Detect which cell encompasses the target text, then output its (X, Y) center coordinate. 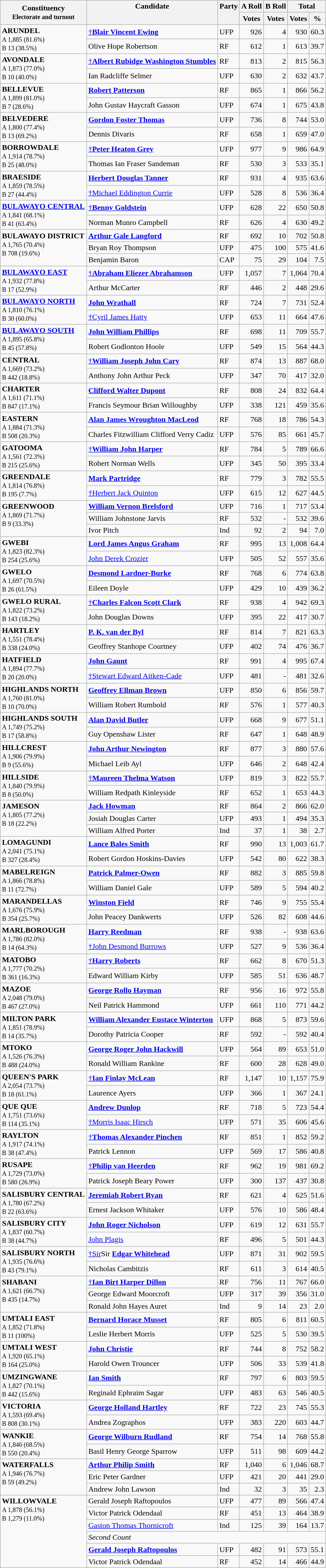
43.7 (317, 76)
767 (298, 1282)
William Robert Rumbold (152, 705)
EASTERNA 1,884 (71.3%)B 508 (20.3%) (43, 427)
61.7 (317, 844)
856 (298, 690)
60.3 (317, 32)
718 (251, 1108)
†Blair Vincent Ewing (152, 32)
47.0 (317, 134)
Anthony John Arthur Peck (152, 376)
A Roll (251, 6)
Desmond Lardner-Burke (152, 573)
38.9 (317, 1513)
29.0 (317, 1477)
†SirSir Edgar Whitehead (152, 1254)
100 (276, 248)
56.3 (317, 61)
Ivor Pitch (152, 530)
594 (298, 888)
†Cyril James Hatty (152, 317)
BELVEDEREA 1,800 (77.4%)B 13 (69.2%) (43, 127)
Edward William Kirby (152, 976)
SALISBURY CITYA 1,837 (60.7%)B 38 (44.7%) (43, 1232)
John Gustav Haycraft Gasson (152, 105)
Jack Howman (152, 806)
774 (298, 573)
493 (251, 818)
2.3 (317, 1489)
59.7 (317, 690)
59.8 (317, 873)
43.8 (317, 105)
John Wrathall (152, 303)
625 (298, 1195)
670 (298, 961)
811 (298, 1319)
448 (298, 288)
347 (251, 376)
George Wilburn Rudland (152, 1437)
902 (298, 1254)
664 (298, 317)
B Roll (276, 6)
59.2 (317, 1137)
38.3 (317, 858)
John Peacey Dankwerts (152, 917)
528 (251, 193)
877 (251, 749)
47.6 (317, 317)
542 (251, 858)
646 (251, 764)
WILLOWVALEA 1,878 (56.1%)B 1,279 (11.0%) (43, 1531)
986 (298, 149)
54.3 (317, 420)
Lord James Angus Graham (152, 544)
JAMESONA 1,805 (77.2%)B 18 (22.2%) (43, 818)
Ronald William Rankine (152, 1063)
59.6 (317, 1019)
1,003 (298, 844)
603 (298, 1422)
885 (298, 873)
40.2 (317, 888)
†Charles Falcon Scott Clark (152, 602)
29.6 (317, 288)
851 (251, 1137)
1,064 (298, 273)
HARTLEYA 1,551 (78.4%)B 338 (24.0%) (43, 639)
% (317, 18)
Harold Owen Trouncer (152, 1363)
Gaston Thomas Thornicroft (152, 1525)
745 (298, 1407)
Neil Patrick Hammond (152, 1005)
815 (298, 61)
Alan David Butler (152, 720)
990 (251, 844)
609 (298, 1451)
887 (298, 361)
CAP (228, 260)
2.0 (317, 1306)
Bryan Roy Thompson (152, 248)
525 (251, 1334)
Patrick Lennon (152, 1151)
ConstituencyElectorate and turnout (43, 12)
972 (298, 990)
74 (276, 646)
John Arthur Newington (152, 749)
SALISBURY CENTRALA 1,780 (67.2%)B 22 (63.6%) (43, 1203)
647 (251, 734)
BORROWDALEA 1,914 (78.7%)B 25 (48.0%) (43, 156)
†Maureen Thelma Watson (152, 778)
Ian Smith (152, 1378)
MARANDELLASA 1,676 (75.9%)B 354 (25.7%) (43, 910)
Reginald Ephraim Sagar (152, 1393)
868 (251, 1019)
68.7 (317, 1465)
P. K. van der Byl (152, 632)
Patrick Joseph Beary Power (152, 1181)
611 (251, 1269)
Thomas Ian Fraser Sandeman (152, 164)
439 (298, 588)
731 (298, 303)
220 (276, 1422)
615 (251, 493)
29 (276, 260)
622 (298, 858)
Robert Gordon Hoskins-Davies (152, 858)
874 (251, 361)
746 (251, 902)
†Philip van Heerden (152, 1166)
Clifford Walter Dupont (152, 390)
Dennis Divaris (152, 134)
585 (251, 976)
GWELO RURALA 1,822 (73.2%)B 143 (18.2%) (43, 610)
1,057 (251, 273)
49.0 (317, 1063)
631 (298, 1225)
608 (298, 917)
779 (251, 478)
864 (251, 806)
338 (251, 405)
69.3 (317, 602)
44.6 (317, 917)
80 (276, 858)
464 (298, 1513)
871 (251, 1254)
808 (251, 390)
121 (276, 405)
45.7 (317, 434)
Bernard Horace Musset (152, 1319)
William Alfred Porter (152, 830)
935 (298, 178)
852 (298, 1137)
†Michael Eddington Currie (152, 193)
†Ian Finlay McLean (152, 1078)
873 (298, 1019)
41.6 (317, 248)
621 (251, 1195)
675 (298, 105)
Andrew Dunlop (152, 1108)
865 (251, 90)
†Ian Birt Harper Dillon (152, 1282)
Ernest Jackson Whitaker (152, 1210)
56.2 (317, 90)
John Gaunt (152, 661)
613 (298, 46)
17 (276, 1151)
BULAWAYO EASTA 1,932 (77.8%)B 17 (52.9%) (43, 281)
366 (251, 1093)
HIGHLANDS SOUTHA 1,749 (75.2%)B 17 (58.8%) (43, 727)
48.7 (317, 976)
709 (298, 332)
Patrick Palmer-Owen (152, 873)
66.6 (317, 449)
William Daniel Gale (152, 888)
HIGHLANDS NORTHA 1,760 (81.0%)B 10 (70.0%) (43, 697)
Party (228, 12)
1,008 (298, 544)
GREENWOODA 1,869 (71.7%)B 9 (33.3%) (43, 518)
†Albert Rubidge Washington Stumbles (152, 61)
40.4 (317, 1034)
771 (298, 1005)
QUEEN'S PARKA 2,054 (73.7%)B 18 (61.1%) (43, 1085)
803 (298, 1378)
Basil Henry George Sparrow (152, 1451)
626 (251, 222)
Olive Hope Robertson (152, 46)
30.7 (317, 617)
786 (298, 420)
882 (251, 873)
832 (298, 390)
BULAWAYO DISTRICTA 1,765 (70.4%)B 708 (19.6%) (43, 248)
William Alexander Eustace Winterton (152, 1019)
300 (251, 1181)
614 (298, 1269)
977 (251, 149)
33.4 (317, 464)
HILLSIDEA 1,840 (79.9%)B 8 (50.0%) (43, 786)
110 (276, 1005)
754 (251, 1437)
47.4 (317, 1501)
WATERFALLSA 1,946 (76.7%)B 59 (49.2%) (43, 1477)
†William Joseph John Cary (152, 361)
LOMAGUNDIA 2,041 (75.1%)B 327 (28.4%) (43, 851)
674 (251, 105)
53.0 (317, 120)
82 (276, 917)
16 (276, 990)
724 (251, 303)
Charles Fitzwilliam Clifford Verry Cadiz (152, 434)
51.1 (317, 720)
402 (251, 646)
32.0 (317, 376)
Andrew John Lawson (152, 1489)
Leslie Herbert Morris (152, 1334)
2.7 (317, 830)
George Edward Moorcroft (152, 1294)
†Thomas Alexander Pinchen (152, 1137)
William Johnstone Jarvis (152, 518)
356 (298, 1294)
437 (298, 1181)
533 (298, 164)
24 (276, 390)
496 (251, 1239)
716 (251, 506)
452 (251, 1562)
814 (251, 632)
850 (251, 690)
104 (298, 260)
35.3 (317, 818)
956 (251, 990)
476 (298, 646)
70 (276, 376)
784 (251, 449)
539 (298, 1363)
446 (251, 288)
51.6 (317, 1195)
†John Desmond Burrows (152, 946)
7.0 (317, 530)
39.7 (317, 46)
164 (298, 1525)
49.2 (317, 222)
64.9 (317, 149)
WANKIEA 1,846 (68.5%)B 550 (20.4%) (43, 1444)
506 (251, 1363)
Eileen Doyle (152, 588)
Total (307, 6)
606 (298, 1122)
441 (298, 1477)
698 (251, 332)
92 (251, 530)
GWELOA 1,697 (70.5%)B 26 (61.5%) (43, 580)
†Peter Heaton Grey (152, 149)
William Vernon Brelsford (152, 506)
51.0 (317, 1049)
55.5 (317, 478)
1,046 (298, 1465)
John Roger Nicholson (152, 1225)
125 (251, 1525)
662 (251, 961)
Arthur Gale Langford (152, 235)
37 (251, 830)
482 (251, 1550)
58.2 (317, 1349)
42.4 (317, 764)
981 (298, 1166)
527 (251, 946)
Alan James Wroughton MacLeod (152, 420)
John Christie (152, 1349)
813 (251, 61)
UMTALI EASTA 1,852 (71.8%)B 11 (100%) (43, 1327)
652 (251, 793)
63.3 (317, 632)
962 (251, 1166)
931 (251, 178)
MAZOEA 2,048 (79.0%)B 467 (27.0%) (43, 997)
505 (251, 558)
632 (298, 76)
†Abraham Eliezer Abrahamson (152, 273)
Geoffrey Ellman Brown (152, 690)
40.8 (317, 1151)
John Plagis (152, 1239)
51 (276, 976)
797 (251, 1378)
477 (251, 1501)
557 (298, 558)
Jeremiah Robert Ryan (152, 1195)
68.0 (317, 361)
George Rollo Hayman (152, 990)
451 (251, 1513)
13.7 (317, 1525)
VICTORIAA 1,593 (69.4%)B 808 (30.1%) (43, 1415)
MILTON PARKA 1,851 (78.9%)B 14 (35.7%) (43, 1027)
36.7 (317, 646)
39.5 (317, 1334)
William Redpath Kinleyside (152, 793)
67.4 (317, 661)
55.4 (317, 902)
Francis Seymour Brian Willoughby (152, 405)
Benjamin Baron (152, 260)
32 (251, 1489)
483 (251, 1393)
Candidate (152, 12)
650 (298, 207)
880 (298, 749)
755 (298, 902)
62.0 (317, 806)
John Derek Crozier (152, 558)
75 (251, 260)
UMTALI WESTA 1,920 (65.1%)B 164 (25.0%) (43, 1356)
40.3 (317, 705)
345 (251, 464)
Robert Norman Wells (152, 464)
CENTRALA 1,669 (73.2%)B 442 (18.8%) (43, 368)
John William Phillips (152, 332)
George Holland Hartley (152, 1407)
BULAWAYO SOUTHA 1,895 (65.8%)B 45 (57.8%) (43, 339)
Laurence Ayers (152, 1093)
752 (298, 1349)
44.5 (317, 493)
51.3 (317, 961)
HILLCRESTA 1,906 (79.9%)B 9 (55.6%) (43, 756)
31 (276, 1254)
CHARTERA 1,611 (71.1%)B 847 (17.1%) (43, 398)
28 (276, 1063)
Mark Partridge (152, 478)
573 (298, 1550)
137 (276, 1181)
RUSAPEA 1,729 (73.0%)B 580 (26.9%) (43, 1173)
52 (276, 558)
†Harry Roberts (152, 961)
66.0 (317, 1282)
55.3 (317, 1407)
566 (298, 1501)
789 (298, 449)
52.4 (317, 303)
AVONDALEA 1,873 (77.0%)B 10 (40.0%) (43, 68)
Guy Openshaw Lister (152, 734)
Geoffrey Stanhope Courtney (152, 646)
MATOBOA 1,777 (70.2%)B 361 (16.3%) (43, 968)
†William John Harper (152, 449)
SHABANIA 1,621 (66.7%)B 435 (14.7%) (43, 1294)
MABELREIGNA 1,866 (78.8%)B 11 (72.7%) (43, 880)
549 (251, 346)
36.2 (317, 588)
32.6 (317, 675)
Gordon Foster Thomas (152, 120)
782 (298, 478)
930 (298, 32)
44.9 (317, 1562)
75.9 (317, 1078)
723 (298, 1108)
756 (251, 1282)
60.5 (317, 1319)
317 (251, 1294)
70.4 (317, 273)
48.4 (317, 1210)
†Stewart Edward Aitken-Cade (152, 675)
69.2 (317, 1166)
668 (251, 720)
429 (251, 588)
GREENDALEA 1,814 (76.8%)B 195 (7.7%) (43, 486)
BELLEVUEA 1,899 (81.0%)B 7 (28.6%) (43, 98)
19 (276, 1166)
991 (251, 661)
MARLBOROUGHA 1,786 (82.0%)B 14 (64.3%) (43, 939)
Josiah Douglas Carter (152, 818)
636 (298, 976)
Second Count (206, 1537)
63.8 (317, 573)
475 (251, 248)
821 (298, 632)
1,157 (298, 1078)
63 (276, 1393)
BRAESIDEA 1,859 (78.5%)B 27 (44.4%) (43, 185)
7.5 (317, 260)
942 (298, 602)
501 (298, 1239)
45.6 (317, 1122)
Dorothy Patricia Cooper (152, 1034)
Arthur McCarter (152, 288)
421 (251, 1477)
571 (251, 1122)
717 (298, 506)
George Roger John Hackwill (152, 1049)
702 (298, 235)
24.1 (317, 1093)
Ian Radcliffe Selmer (152, 76)
658 (251, 134)
Harry Reedman (152, 932)
GATOOMAA 1,561 (72.3%)B 215 (25.6%) (43, 456)
819 (251, 778)
†Herbert Jack Quinton (152, 493)
31.0 (317, 1294)
SALISBURY NORTHA 1,935 (76.6%)B 43 (79.1%) (43, 1261)
367 (298, 1093)
466 (298, 1562)
HATFIELDA 1,894 (77.7%)B 20 (20.0%) (43, 668)
MTOKOA 1,526 (76.3%)B 488 (24.0%) (43, 1056)
35.1 (317, 164)
20 (276, 1477)
50 (276, 464)
Herbert Douglas Tanner (152, 178)
Nicholas Cambitzis (152, 1269)
Michael Leib Ayl (152, 764)
91 (276, 1550)
926 (251, 32)
494 (298, 818)
†Benny Goldstein (152, 207)
Robert Patterson (152, 90)
Robert Godlonton Hoole (152, 346)
546 (298, 1393)
659 (298, 134)
38 (298, 830)
569 (251, 1151)
627 (298, 493)
†Morris Isaac Hirsch (152, 1122)
15 (276, 346)
BULAWAYO CENTRALA 1,841 (68.1%)B 41 (63.4%) (43, 215)
589 (251, 888)
RAYLTONA 1,917 (74.1%)B 38 (47.4%) (43, 1144)
53.4 (317, 506)
94 (298, 530)
822 (298, 778)
1,040 (251, 1465)
Norman Munro Campbell (152, 222)
511 (251, 1451)
54.4 (317, 1108)
526 (251, 917)
575 (298, 248)
692 (251, 235)
577 (298, 705)
383 (251, 1422)
Arthur Philip Smith (152, 1465)
ARUNDELA 1,885 (81.6%)B 13 (38.5%) (43, 39)
Ronald John Hayes Auret (152, 1306)
18 (276, 420)
John Douglas Downs (152, 617)
1,147 (251, 1078)
BULAWAYO NORTHA 1,810 (76.1%)B 30 (60.0%) (43, 310)
98 (276, 1451)
Lance Bales Smith (152, 844)
57.6 (317, 749)
600 (251, 1063)
619 (251, 1225)
Winston Field (152, 902)
QUE QUEA 1,751 (73.6%)B 114 (35.1%) (43, 1115)
48.9 (317, 734)
UMZINGWANEA 1,827 (70.1%)B 442 (15.6%) (43, 1385)
Eric Peter Gardner (152, 1477)
41.8 (317, 1363)
30.8 (317, 1181)
736 (251, 120)
Andrea Zographos (152, 1422)
677 (298, 720)
39.6 (317, 518)
722 (251, 1407)
459 (298, 405)
55.1 (317, 1550)
33 (276, 1363)
GWEBIA 1,823 (82.3%)B 254 (25.6%) (43, 551)
805 (251, 1319)
612 (251, 46)
44.7 (317, 1422)
85 (276, 434)
